Scan for the cell matching the given text and deliver its (X, Y) coordinate at center. 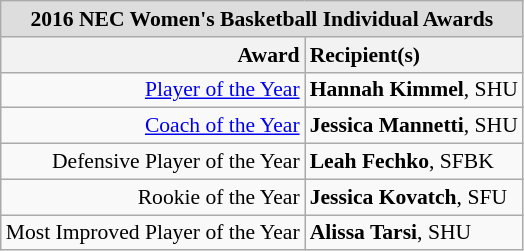
Jessica Kovatch, SFU (414, 197)
Rookie of the Year (153, 197)
Player of the Year (153, 90)
Jessica Mannetti, SHU (414, 126)
Award (153, 55)
Alissa Tarsi, SHU (414, 233)
Defensive Player of the Year (153, 162)
Leah Fechko, SFBK (414, 162)
Most Improved Player of the Year (153, 233)
Coach of the Year (153, 126)
Recipient(s) (414, 55)
2016 NEC Women's Basketball Individual Awards (262, 19)
Hannah Kimmel, SHU (414, 90)
